Locate the cell with the specified text and output its (X, Y) center coordinate. 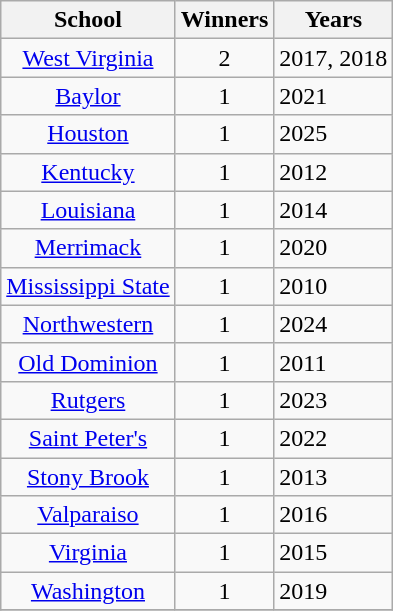
2016 (334, 515)
2020 (334, 248)
2021 (334, 96)
Stony Brook (88, 477)
Winners (224, 20)
Washington (88, 591)
2017, 2018 (334, 58)
Houston (88, 134)
West Virginia (88, 58)
2011 (334, 362)
Northwestern (88, 324)
2025 (334, 134)
Years (334, 20)
Louisiana (88, 210)
Virginia (88, 553)
2022 (334, 438)
School (88, 20)
2023 (334, 400)
2013 (334, 477)
2024 (334, 324)
Baylor (88, 96)
2012 (334, 172)
Valparaiso (88, 515)
Rutgers (88, 400)
Mississippi State (88, 286)
2015 (334, 553)
2019 (334, 591)
Kentucky (88, 172)
Saint Peter's (88, 438)
2014 (334, 210)
2010 (334, 286)
2 (224, 58)
Old Dominion (88, 362)
Merrimack (88, 248)
